Pinpoint the cell where the given text exists, returning its (X, Y) midpoint coordinate. 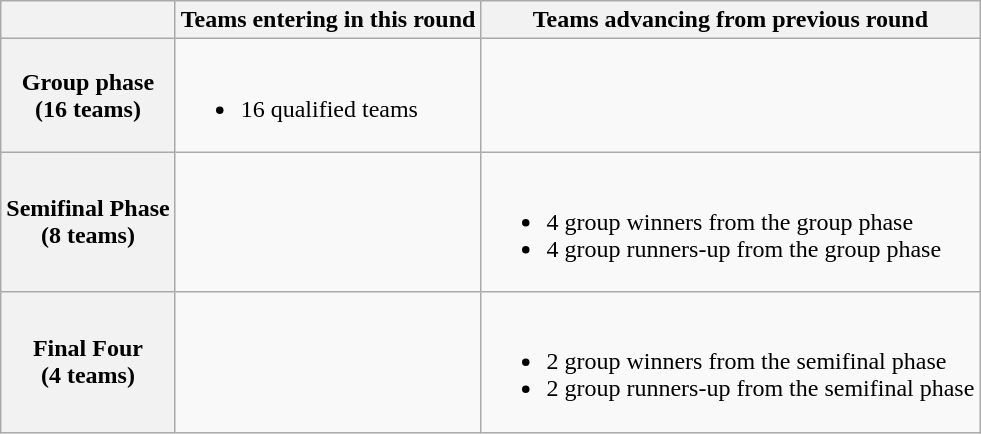
Teams advancing from previous round (730, 20)
Teams entering in this round (328, 20)
Group phase(16 teams) (88, 96)
4 group winners from the group phase4 group runners-up from the group phase (730, 222)
Final Four(4 teams) (88, 362)
16 qualified teams (328, 96)
2 group winners from the semifinal phase2 group runners-up from the semifinal phase (730, 362)
Semifinal Phase(8 teams) (88, 222)
